Provide the [X, Y] coordinate of the cell's center where the given text is located.  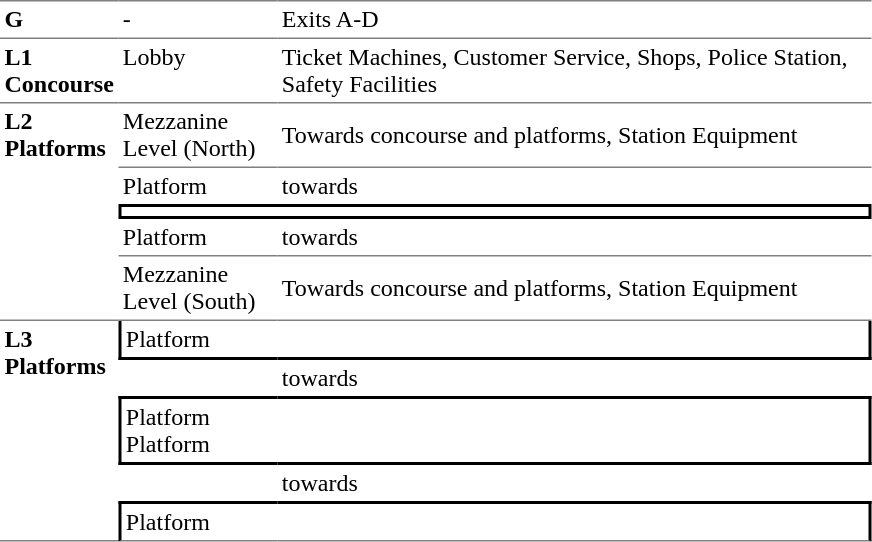
Ticket Machines, Customer Service, Shops, Police Station, Safety Facilities [574, 71]
L1Concourse [59, 71]
Mezzanine Level (North) [198, 136]
Platform Platform [198, 430]
Mezzanine Level (South) [198, 288]
- [198, 19]
Lobby [198, 71]
Exits A-D [574, 19]
G [59, 19]
L3Platforms [59, 431]
L2Platforms [59, 213]
